Determine the [x, y] coordinate at the center of the cell enclosing the given text.  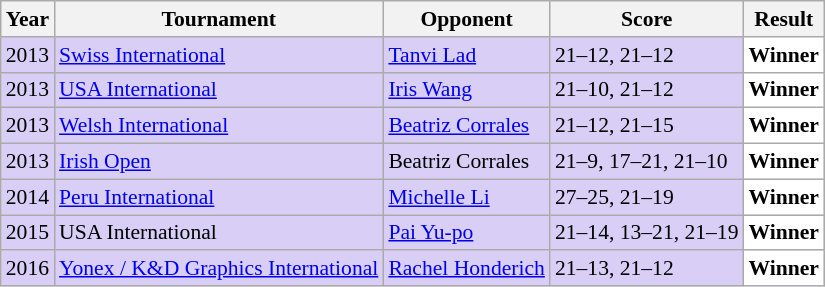
Tournament [218, 19]
Michelle Li [466, 197]
Opponent [466, 19]
2015 [28, 233]
Year [28, 19]
Peru International [218, 197]
Pai Yu-po [466, 233]
Irish Open [218, 162]
2016 [28, 269]
Swiss International [218, 55]
27–25, 21–19 [647, 197]
2014 [28, 197]
Welsh International [218, 126]
21–12, 21–12 [647, 55]
21–9, 17–21, 21–10 [647, 162]
21–10, 21–12 [647, 90]
Result [784, 19]
Yonex / K&D Graphics International [218, 269]
Score [647, 19]
21–14, 13–21, 21–19 [647, 233]
Rachel Honderich [466, 269]
Tanvi Lad [466, 55]
21–13, 21–12 [647, 269]
21–12, 21–15 [647, 126]
Iris Wang [466, 90]
